Detect which cell encompasses the target text, then output its (x, y) center coordinate. 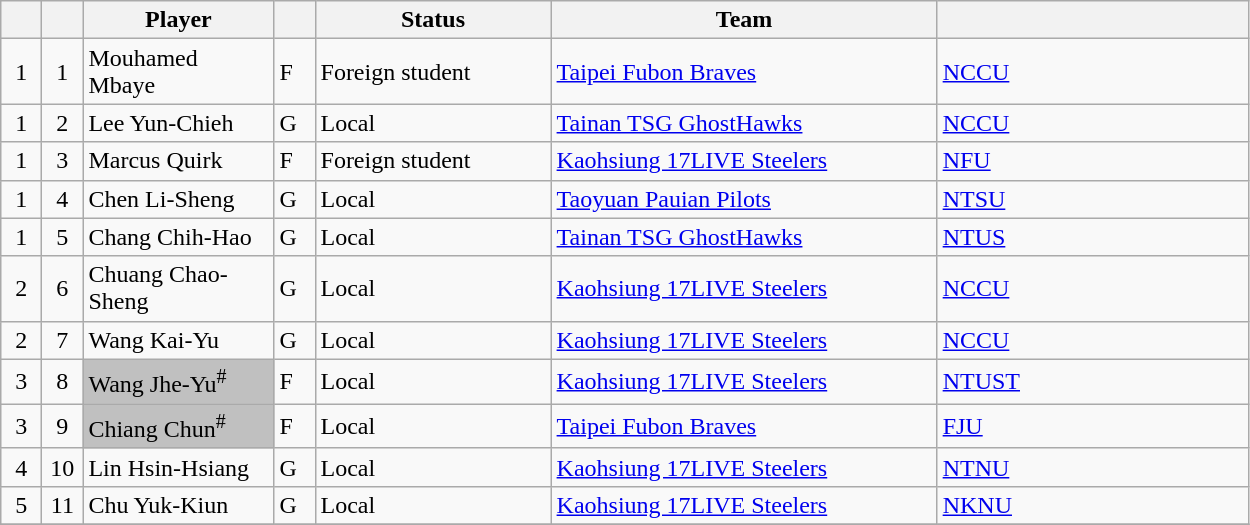
NTUST (1092, 382)
NKNU (1092, 505)
NFU (1092, 161)
NTUS (1092, 237)
Wang Kai-Yu (178, 340)
11 (62, 505)
FJU (1092, 426)
10 (62, 467)
Chu Yuk-Kiun (178, 505)
Team (744, 20)
Mouhamed Mbaye (178, 72)
Chuang Chao-Sheng (178, 288)
Status (433, 20)
NTSU (1092, 199)
Chiang Chun# (178, 426)
Taoyuan Pauian Pilots (744, 199)
Chang Chih-Hao (178, 237)
9 (62, 426)
Player (178, 20)
Wang Jhe-Yu# (178, 382)
Chen Li-Sheng (178, 199)
6 (62, 288)
Marcus Quirk (178, 161)
Lee Yun-Chieh (178, 123)
8 (62, 382)
Lin Hsin-Hsiang (178, 467)
7 (62, 340)
NTNU (1092, 467)
